Pinpoint the cell where the given text exists, returning its [X, Y] midpoint coordinate. 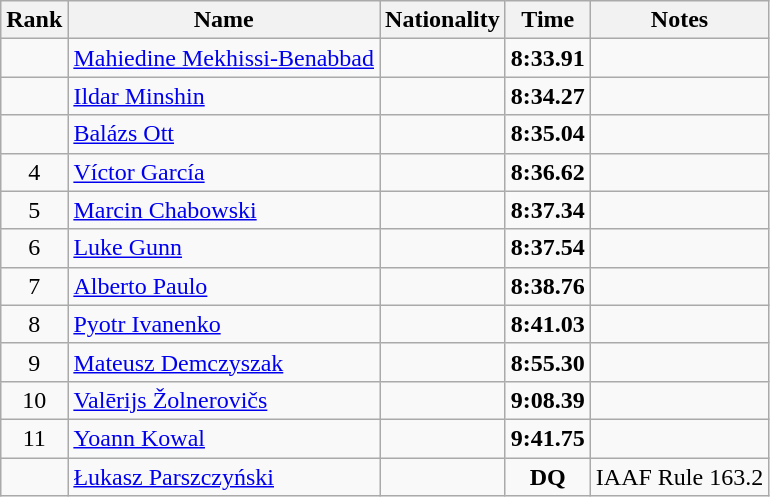
Valērijs Žolnerovičs [224, 400]
8:41.03 [548, 324]
Mateusz Demczyszak [224, 362]
10 [34, 400]
Notes [679, 20]
DQ [548, 477]
9 [34, 362]
8:36.62 [548, 172]
7 [34, 286]
Yoann Kowal [224, 438]
Mahiedine Mekhissi-Benabbad [224, 58]
Rank [34, 20]
Luke Gunn [224, 248]
Marcin Chabowski [224, 210]
8:33.91 [548, 58]
6 [34, 248]
8 [34, 324]
5 [34, 210]
Ildar Minshin [224, 96]
Time [548, 20]
4 [34, 172]
Nationality [443, 20]
Balázs Ott [224, 134]
11 [34, 438]
IAAF Rule 163.2 [679, 477]
8:38.76 [548, 286]
Łukasz Parszczyński [224, 477]
8:37.34 [548, 210]
Name [224, 20]
Víctor García [224, 172]
Pyotr Ivanenko [224, 324]
8:37.54 [548, 248]
8:55.30 [548, 362]
8:34.27 [548, 96]
9:08.39 [548, 400]
8:35.04 [548, 134]
Alberto Paulo [224, 286]
9:41.75 [548, 438]
